Capture the cell that displays the provided text and extract its [X, Y] central coordinate. 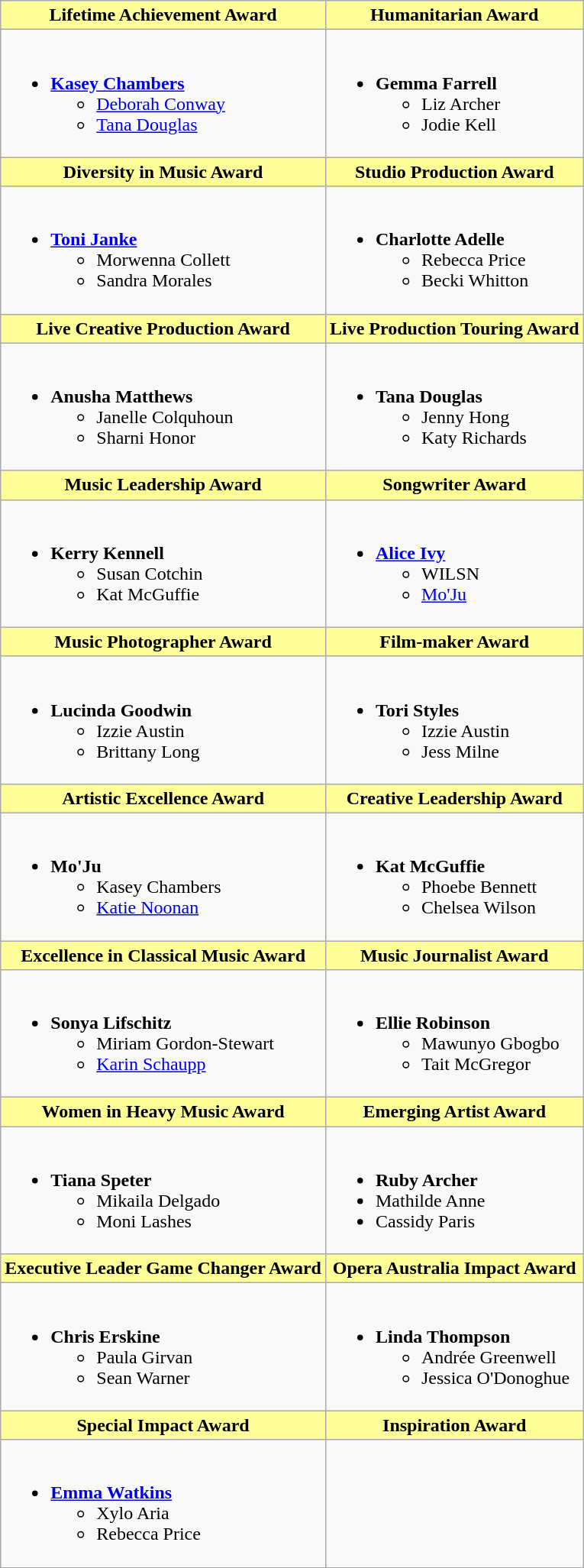
Anusha MatthewsJanelle ColquhounSharni Honor [163, 406]
Special Impact Award [163, 1425]
Emma WatkinsXylo AriaRebecca Price [163, 1503]
Linda ThompsonAndrée GreenwellJessica O'Donoghue [454, 1347]
Executive Leader Game Changer Award [163, 1269]
Live Creative Production Award [163, 328]
Lifetime Achievement Award [163, 15]
Diversity in Music Award [163, 172]
Tiana SpeterMikaila DelgadoMoni Lashes [163, 1190]
Film-maker Award [454, 642]
Mo'JuKasey ChambersKatie Noonan [163, 877]
Inspiration Award [454, 1425]
Songwriter Award [454, 485]
Studio Production Award [454, 172]
Tori StylesIzzie AustinJess Milne [454, 719]
Kat McGuffiePhoebe BennettChelsea Wilson [454, 877]
Alice IvyWILSNMo'Ju [454, 564]
Music Photographer Award [163, 642]
Live Production Touring Award [454, 328]
Gemma FarrellLiz ArcherJodie Kell [454, 93]
Kasey ChambersDeborah ConwayTana Douglas [163, 93]
Chris ErskinePaula GirvanSean Warner [163, 1347]
Excellence in Classical Music Award [163, 955]
Creative Leadership Award [454, 798]
Artistic Excellence Award [163, 798]
Tana DouglasJenny HongKaty Richards [454, 406]
Ellie RobinsonMawunyo GbogboTait McGregor [454, 1034]
Charlotte AdelleRebecca PriceBecki Whitton [454, 251]
Opera Australia Impact Award [454, 1269]
Toni JankeMorwenna CollettSandra Morales [163, 251]
Music Journalist Award [454, 955]
Emerging Artist Award [454, 1112]
Kerry KennellSusan CotchinKat McGuffie [163, 564]
Ruby ArcherMathilde AnneCassidy Paris [454, 1190]
Sonya LifschitzMiriam Gordon-StewartKarin Schaupp [163, 1034]
Lucinda GoodwinIzzie AustinBrittany Long [163, 719]
Music Leadership Award [163, 485]
Women in Heavy Music Award [163, 1112]
Humanitarian Award [454, 15]
